From the cell containing the given text, extract its center point as (x, y) coordinate. 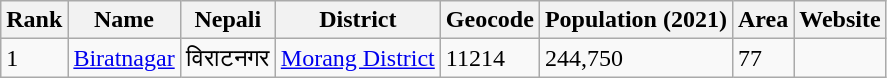
District (358, 20)
Name (124, 20)
Population (2021) (636, 20)
Geocode (490, 20)
Website (840, 20)
77 (762, 58)
Rank (34, 20)
Biratnagar (124, 58)
Area (762, 20)
11214 (490, 58)
1 (34, 58)
Nepali (228, 20)
244,750 (636, 58)
विराटनगर (228, 58)
Morang District (358, 58)
